Determine the [X, Y] coordinate at the center of the cell enclosing the given text.  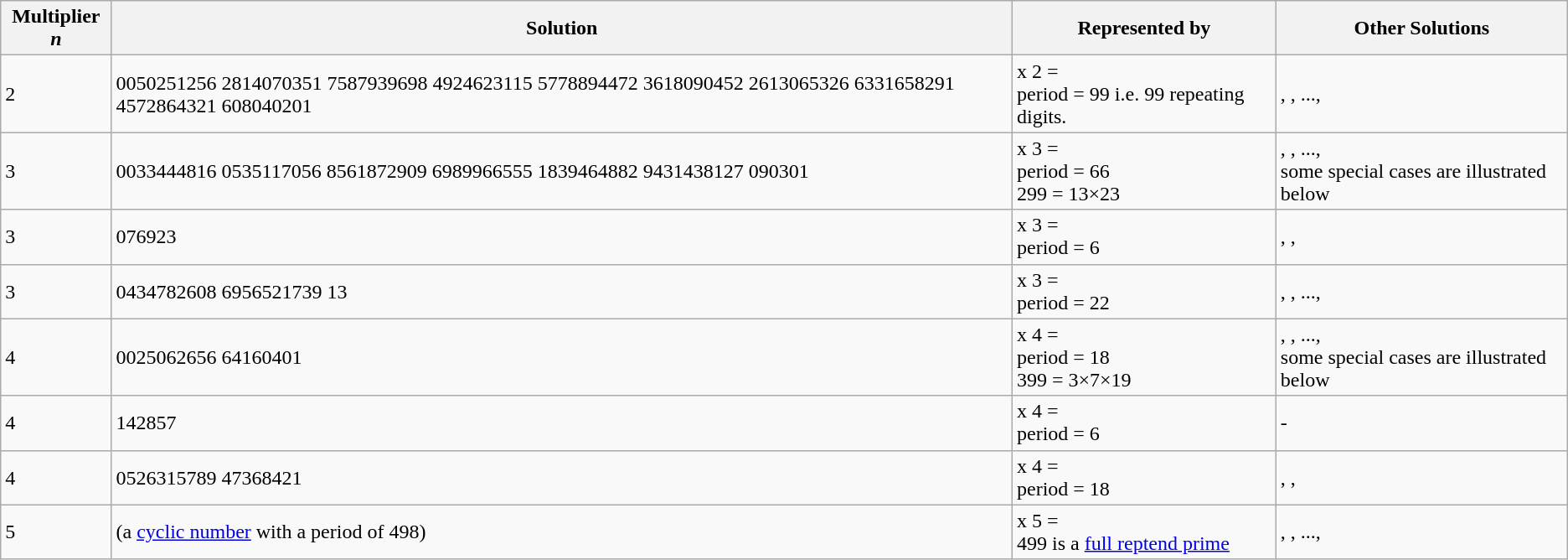
x 3 = period = 6 [1144, 236]
0434782608 6956521739 13 [561, 292]
Represented by [1144, 29]
142857 [561, 423]
0050251256 2814070351 7587939698 4924623115 5778894472 3618090452 2613065326 6331658291 4572864321 608040201 [561, 94]
x 2 = period = 99 i.e. 99 repeating digits. [1144, 94]
5 [56, 531]
Other Solutions [1421, 29]
x 3 = period = 22 [1144, 292]
076923 [561, 236]
2 [56, 94]
Multiplier n [56, 29]
0033444816 0535117056 8561872909 6989966555 1839464882 9431438127 090301 [561, 171]
x 3 = period = 66299 = 13×23 [1144, 171]
x 5 = 499 is a full reptend prime [1144, 531]
(a cyclic number with a period of 498) [561, 531]
- [1421, 423]
0526315789 47368421 [561, 478]
x 4 = period = 6 [1144, 423]
x 4 = period = 18 [1144, 478]
Solution [561, 29]
x 4 = period = 18399 = 3×7×19 [1144, 357]
0025062656 64160401 [561, 357]
